Locate the cell with the specified text and output its [X, Y] center coordinate. 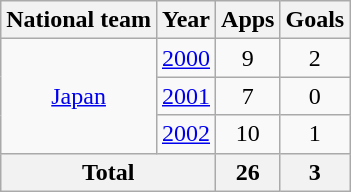
2001 [186, 96]
2002 [186, 134]
3 [315, 172]
7 [248, 96]
Total [108, 172]
Apps [248, 20]
0 [315, 96]
2000 [186, 58]
Goals [315, 20]
9 [248, 58]
10 [248, 134]
1 [315, 134]
26 [248, 172]
2 [315, 58]
Japan [79, 96]
National team [79, 20]
Year [186, 20]
